Find where the given text appears and provide that cell's center as (x, y) coordinate. 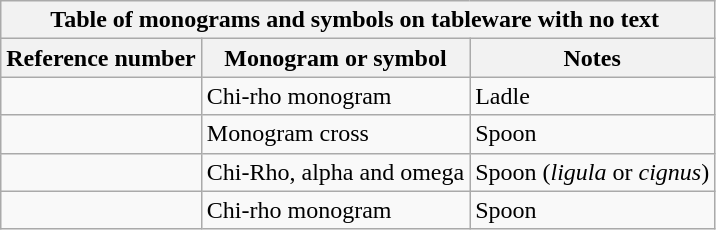
Reference number (102, 58)
Table of monograms and symbols on tableware with no text (358, 20)
Spoon (ligula or cignus) (592, 172)
Chi-Rho, alpha and omega (335, 172)
Ladle (592, 96)
Monogram cross (335, 134)
Monogram or symbol (335, 58)
Notes (592, 58)
